Scan for the cell matching the given text and deliver its [x, y] coordinate at center. 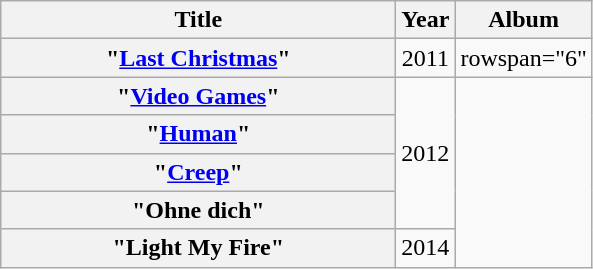
Album [524, 20]
"Human" [198, 134]
"Video Games" [198, 96]
2011 [426, 58]
"Ohne dich" [198, 210]
2014 [426, 248]
Title [198, 20]
rowspan="6" [524, 58]
"Last Christmas" [198, 58]
2012 [426, 153]
Year [426, 20]
"Creep" [198, 172]
"Light My Fire" [198, 248]
